Pinpoint the cell where the given text exists, returning its (X, Y) midpoint coordinate. 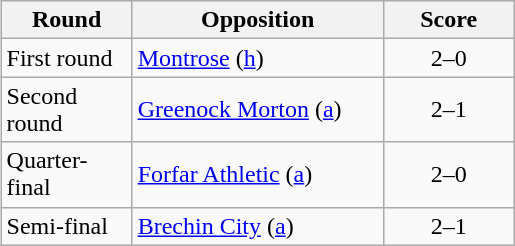
Opposition (258, 20)
Forfar Athletic (a) (258, 174)
Greenock Morton (a) (258, 110)
Round (66, 20)
Second round (66, 110)
First round (66, 58)
Montrose (h) (258, 58)
Brechin City (a) (258, 226)
Semi-final (66, 226)
Quarter-final (66, 174)
Score (448, 20)
